Scan for the cell matching the given text and deliver its [x, y] coordinate at center. 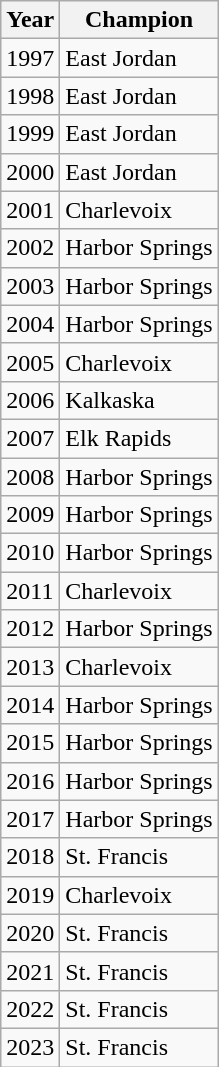
2009 [30, 515]
2013 [30, 667]
Year [30, 20]
2021 [30, 971]
2018 [30, 857]
1997 [30, 58]
Champion [139, 20]
2012 [30, 629]
2015 [30, 743]
2020 [30, 933]
2011 [30, 591]
2007 [30, 438]
2002 [30, 248]
2022 [30, 1009]
2006 [30, 400]
2005 [30, 362]
2019 [30, 895]
2017 [30, 819]
2016 [30, 781]
2001 [30, 210]
2014 [30, 705]
2000 [30, 172]
2003 [30, 286]
2010 [30, 553]
1999 [30, 134]
2023 [30, 1047]
1998 [30, 96]
2008 [30, 477]
Elk Rapids [139, 438]
Kalkaska [139, 400]
2004 [30, 324]
